From the cell containing the given text, extract its center point as [X, Y] coordinate. 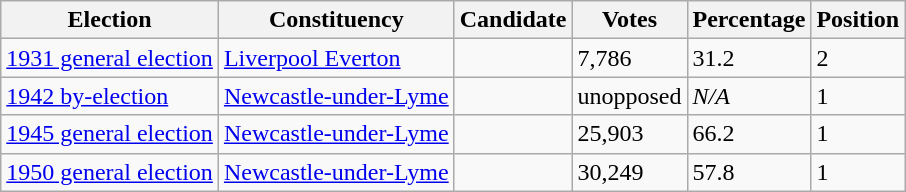
Election [110, 20]
57.8 [749, 172]
30,249 [630, 172]
unopposed [630, 96]
1942 by-election [110, 96]
1950 general election [110, 172]
N/A [749, 96]
Constituency [336, 20]
Liverpool Everton [336, 58]
25,903 [630, 134]
Position [858, 20]
7,786 [630, 58]
Candidate [513, 20]
1945 general election [110, 134]
Votes [630, 20]
2 [858, 58]
66.2 [749, 134]
1931 general election [110, 58]
Percentage [749, 20]
31.2 [749, 58]
